Return the (X, Y) coordinate for the center point of the cell that contains the specified text.  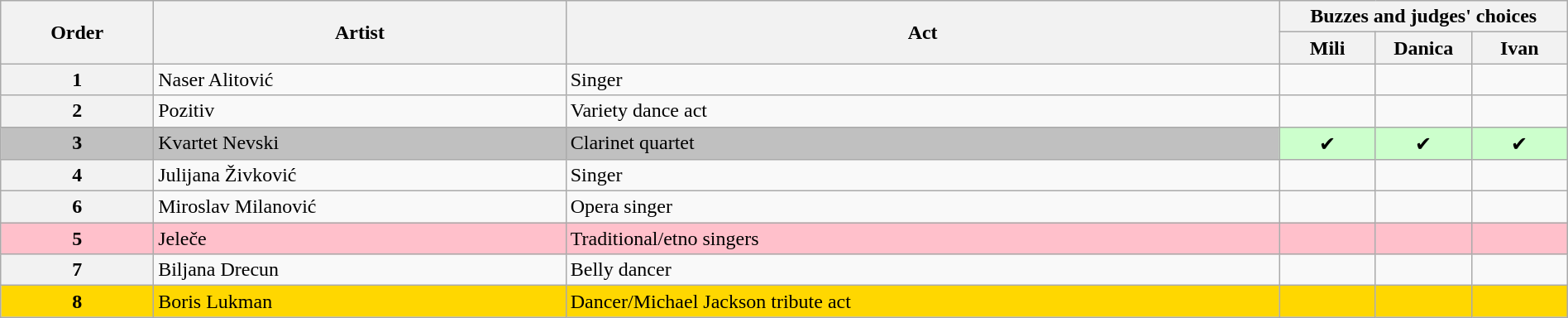
Jeleče (361, 238)
3 (78, 143)
Clarinet quartet (923, 143)
Pozitiv (361, 111)
Danica (1423, 48)
Kvartet Nevski (361, 143)
Buzzes and judges' choices (1423, 17)
1 (78, 79)
Order (78, 32)
Opera singer (923, 207)
Variety dance act (923, 111)
Dancer/Michael Jackson tribute act (923, 301)
Act (923, 32)
4 (78, 176)
Artist (361, 32)
Ivan (1519, 48)
5 (78, 238)
Julijana Živković (361, 176)
8 (78, 301)
Boris Lukman (361, 301)
7 (78, 270)
Biljana Drecun (361, 270)
Miroslav Milanović (361, 207)
Mili (1327, 48)
2 (78, 111)
Belly dancer (923, 270)
6 (78, 207)
Traditional/etno singers (923, 238)
Naser Alitović (361, 79)
